Capture the cell that displays the provided text and extract its [X, Y] central coordinate. 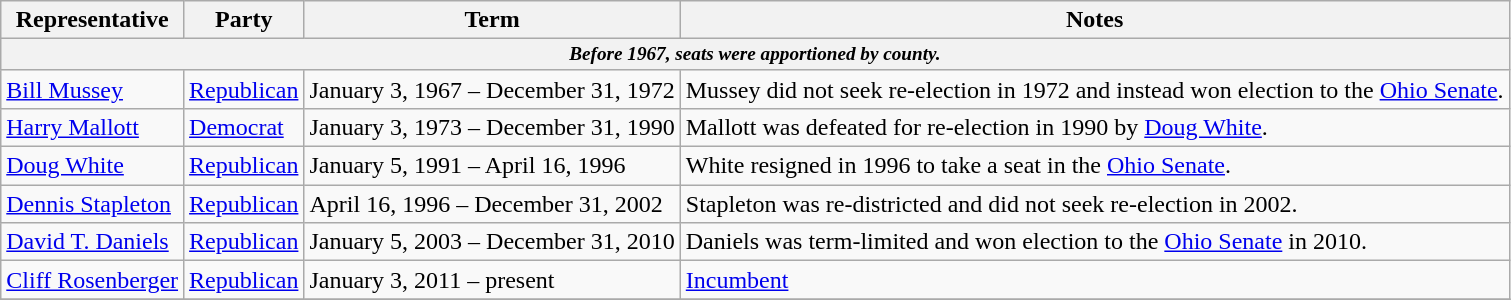
Cliff Rosenberger [92, 280]
Term [492, 20]
Bill Mussey [92, 89]
Notes [1094, 20]
Stapleton was re-districted and did not seek re-election in 2002. [1094, 204]
Dennis Stapleton [92, 204]
January 3, 1967 – December 31, 1972 [492, 89]
Party [244, 20]
White resigned in 1996 to take a seat in the Ohio Senate. [1094, 166]
Before 1967, seats were apportioned by county. [755, 55]
Doug White [92, 166]
April 16, 1996 – December 31, 2002 [492, 204]
David T. Daniels [92, 242]
Democrat [244, 128]
Representative [92, 20]
January 3, 1973 – December 31, 1990 [492, 128]
Mussey did not seek re-election in 1972 and instead won election to the Ohio Senate. [1094, 89]
Daniels was term-limited and won election to the Ohio Senate in 2010. [1094, 242]
January 5, 2003 – December 31, 2010 [492, 242]
January 5, 1991 – April 16, 1996 [492, 166]
January 3, 2011 – present [492, 280]
Harry Mallott [92, 128]
Mallott was defeated for re-election in 1990 by Doug White. [1094, 128]
Incumbent [1094, 280]
